Return (X, Y) of the center of cell containing provided text 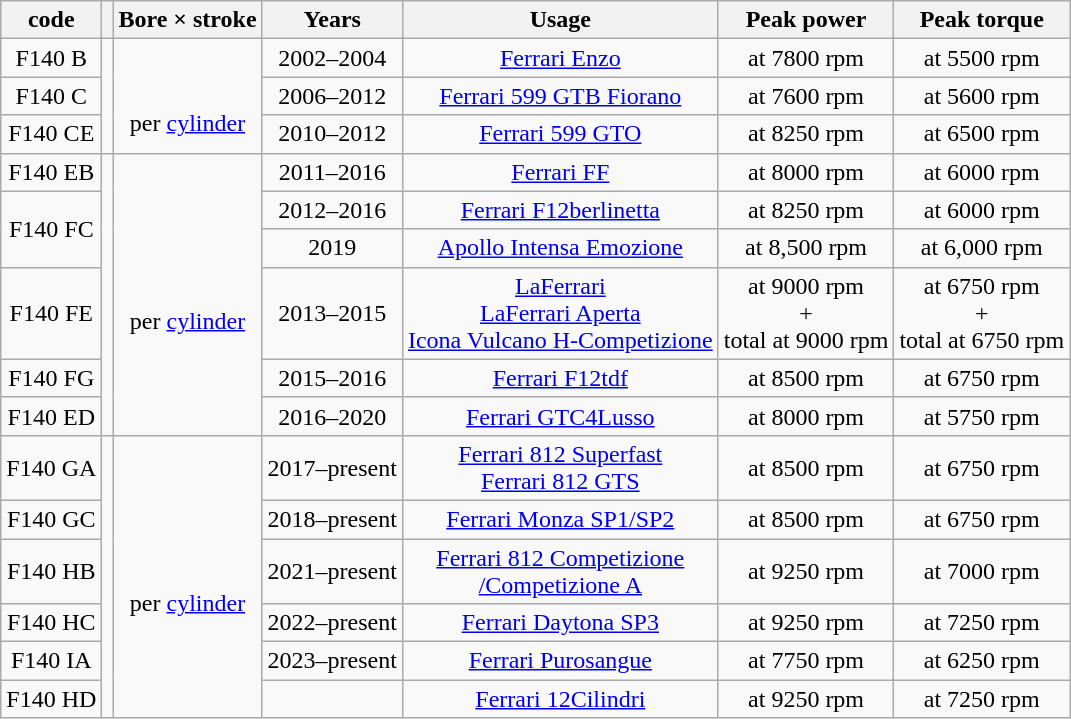
LaFerrari LaFerrari ApertaIcona Vulcano H-Competizione (560, 313)
2018–present (332, 519)
Ferrari F12tdf (560, 378)
F140 C (52, 96)
Ferrari 812 SuperfastFerrari 812 GTS (560, 468)
F140 GC (52, 519)
2017–present (332, 468)
2013–2015 (332, 313)
F140 FE (52, 313)
2010–2012 (332, 134)
F140 CE (52, 134)
Apollo Intensa Emozione (560, 248)
at 6750 rpm+ total at 6750 rpm (982, 313)
F140 FG (52, 378)
at 6500 rpm (982, 134)
at 7600 rpm (806, 96)
Ferrari Enzo (560, 58)
F140 B (52, 58)
at 5600 rpm (982, 96)
F140 HC (52, 623)
at 5750 rpm (982, 416)
at 8,500 rpm (806, 248)
Ferrari Daytona SP3 (560, 623)
2012–2016 (332, 210)
Ferrari 599 GTO (560, 134)
2002–2004 (332, 58)
2016–2020 (332, 416)
at 7800 rpm (806, 58)
at 7000 rpm (982, 570)
Years (332, 20)
Ferrari F12berlinetta (560, 210)
at 9000 rpm+ total at 9000 rpm (806, 313)
Peak power (806, 20)
F140 HD (52, 699)
at 7750 rpm (806, 661)
Ferrari 812 Competizione /Competizione A (560, 570)
2006–2012 (332, 96)
F140 EB (52, 172)
2021–present (332, 570)
Peak torque (982, 20)
Bore × stroke (188, 20)
2015–2016 (332, 378)
F140 ED (52, 416)
F140 GA (52, 468)
F140 FC (52, 229)
2023–present (332, 661)
Ferrari 599 GTB Fiorano (560, 96)
Ferrari Monza SP1/SP2 (560, 519)
at 5500 rpm (982, 58)
2011–2016 (332, 172)
at 6,000 rpm (982, 248)
2022–present (332, 623)
2019 (332, 248)
F140 HB (52, 570)
F140 IA (52, 661)
at 6250 rpm (982, 661)
Ferrari Purosangue (560, 661)
Ferrari 12Cilindri (560, 699)
Usage (560, 20)
Ferrari GTC4Lusso (560, 416)
code (52, 20)
Ferrari FF (560, 172)
